Output the (x, y) coordinate of the center of the cell containing the given text.  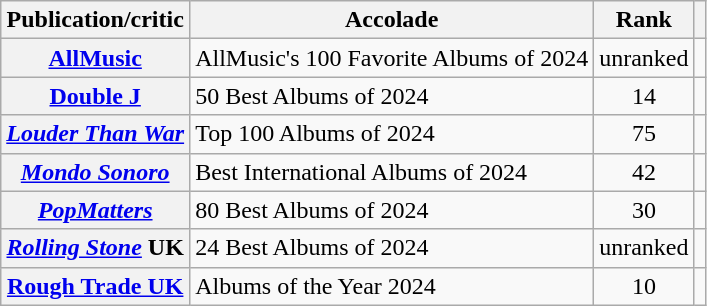
30 (644, 210)
AllMusic's 100 Favorite Albums of 2024 (392, 58)
Rough Trade UK (96, 286)
10 (644, 286)
50 Best Albums of 2024 (392, 96)
42 (644, 172)
Accolade (392, 20)
14 (644, 96)
80 Best Albums of 2024 (392, 210)
PopMatters (96, 210)
Rank (644, 20)
75 (644, 134)
Double J (96, 96)
Louder Than War (96, 134)
Best International Albums of 2024 (392, 172)
Mondo Sonoro (96, 172)
Top 100 Albums of 2024 (392, 134)
Albums of the Year 2024 (392, 286)
24 Best Albums of 2024 (392, 248)
AllMusic (96, 58)
Publication/critic (96, 20)
Rolling Stone UK (96, 248)
